Pinpoint the cell where the given text exists, returning its [X, Y] midpoint coordinate. 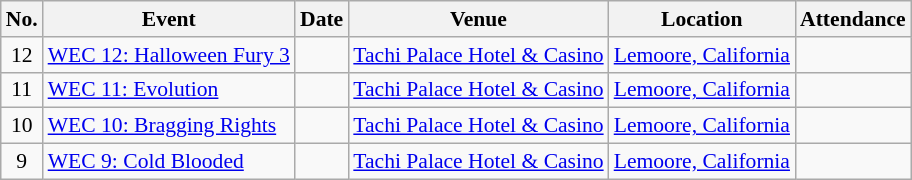
11 [22, 90]
Location [702, 19]
Venue [478, 19]
No. [22, 19]
12 [22, 55]
WEC 12: Halloween Fury 3 [169, 55]
WEC 10: Bragging Rights [169, 126]
9 [22, 162]
Event [169, 19]
WEC 9: Cold Blooded [169, 162]
WEC 11: Evolution [169, 90]
10 [22, 126]
Attendance [853, 19]
Date [322, 19]
